Determine the [X, Y] coordinate at the center of the cell enclosing the given text.  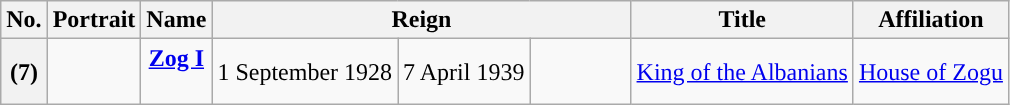
(7) [24, 72]
House of Zogu [930, 72]
King of the Albanians [742, 72]
No. [24, 20]
7 April 1939 [464, 72]
Title [742, 20]
Portrait [94, 20]
Name [176, 20]
1 September 1928 [305, 72]
Zog I [176, 72]
Reign [422, 20]
Affiliation [930, 20]
